From the cell containing the given text, extract its center point as [X, Y] coordinate. 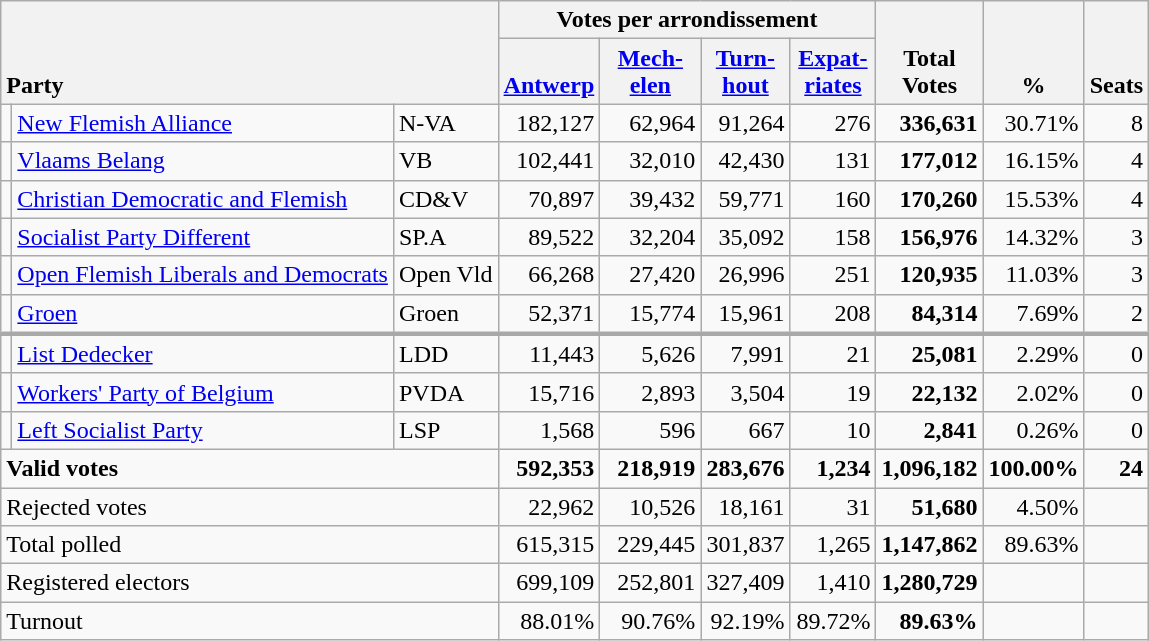
10 [833, 430]
Vlaams Belang [203, 161]
24 [1116, 468]
11.03% [1034, 275]
Socialist Party Different [203, 237]
16.15% [1034, 161]
182,127 [549, 123]
Votes per arrondissement [687, 20]
Open Vld [446, 275]
120,935 [930, 275]
301,837 [746, 545]
88.01% [549, 621]
1,410 [833, 583]
5,626 [650, 354]
Expat- riates [833, 72]
42,430 [746, 161]
1,280,729 [930, 583]
18,161 [746, 507]
283,676 [746, 468]
Turnout [250, 621]
131 [833, 161]
15,774 [650, 314]
39,432 [650, 199]
84,314 [930, 314]
3,504 [746, 392]
32,204 [650, 237]
615,315 [549, 545]
2,841 [930, 430]
N-VA [446, 123]
7,991 [746, 354]
Rejected votes [250, 507]
27,420 [650, 275]
1,265 [833, 545]
15,961 [746, 314]
Workers' Party of Belgium [203, 392]
1,234 [833, 468]
LSP [446, 430]
14.32% [1034, 237]
160 [833, 199]
596 [650, 430]
Seats [1116, 52]
19 [833, 392]
699,109 [549, 583]
8 [1116, 123]
7.69% [1034, 314]
CD&V [446, 199]
89.72% [833, 621]
22,962 [549, 507]
Turn- hout [746, 72]
% [1034, 52]
Registered electors [250, 583]
35,092 [746, 237]
22,132 [930, 392]
25,081 [930, 354]
21 [833, 354]
10,526 [650, 507]
158 [833, 237]
30.71% [1034, 123]
Mech- elen [650, 72]
592,353 [549, 468]
2,893 [650, 392]
15,716 [549, 392]
156,976 [930, 237]
252,801 [650, 583]
LDD [446, 354]
170,260 [930, 199]
92.19% [746, 621]
177,012 [930, 161]
276 [833, 123]
59,771 [746, 199]
327,409 [746, 583]
SP.A [446, 237]
218,919 [650, 468]
90.76% [650, 621]
100.00% [1034, 468]
336,631 [930, 123]
89,522 [549, 237]
32,010 [650, 161]
251 [833, 275]
VB [446, 161]
66,268 [549, 275]
Valid votes [250, 468]
Christian Democratic and Flemish [203, 199]
1,147,862 [930, 545]
4.50% [1034, 507]
62,964 [650, 123]
2.29% [1034, 354]
New Flemish Alliance [203, 123]
229,445 [650, 545]
1,568 [549, 430]
2.02% [1034, 392]
52,371 [549, 314]
Party [250, 52]
2 [1116, 314]
26,996 [746, 275]
15.53% [1034, 199]
Antwerp [549, 72]
1,096,182 [930, 468]
70,897 [549, 199]
Left Socialist Party [203, 430]
91,264 [746, 123]
11,443 [549, 354]
208 [833, 314]
51,680 [930, 507]
667 [746, 430]
Open Flemish Liberals and Democrats [203, 275]
Total polled [250, 545]
31 [833, 507]
PVDA [446, 392]
0.26% [1034, 430]
102,441 [549, 161]
List Dedecker [203, 354]
Total Votes [930, 52]
